Search for the cell housing the specified text and yield its (x, y) center coordinate. 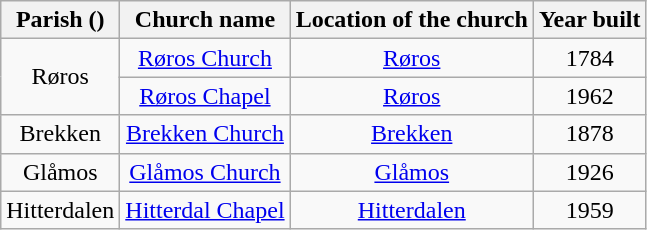
Røros Church (205, 58)
1926 (590, 172)
Glåmos Church (205, 172)
Brekken Church (205, 134)
Parish () (60, 20)
Hitterdal Chapel (205, 210)
1959 (590, 210)
1878 (590, 134)
Church name (205, 20)
Røros Chapel (205, 96)
Location of the church (412, 20)
Year built (590, 20)
1962 (590, 96)
1784 (590, 58)
